Detect which cell encompasses the target text, then output its (x, y) center coordinate. 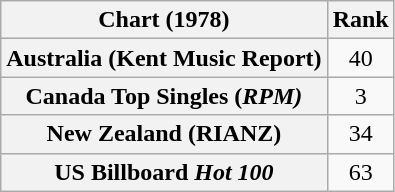
US Billboard Hot 100 (164, 172)
Rank (360, 20)
Canada Top Singles (RPM) (164, 96)
34 (360, 134)
Chart (1978) (164, 20)
40 (360, 58)
Australia (Kent Music Report) (164, 58)
63 (360, 172)
3 (360, 96)
New Zealand (RIANZ) (164, 134)
